Detect which cell encompasses the target text, then output its (X, Y) center coordinate. 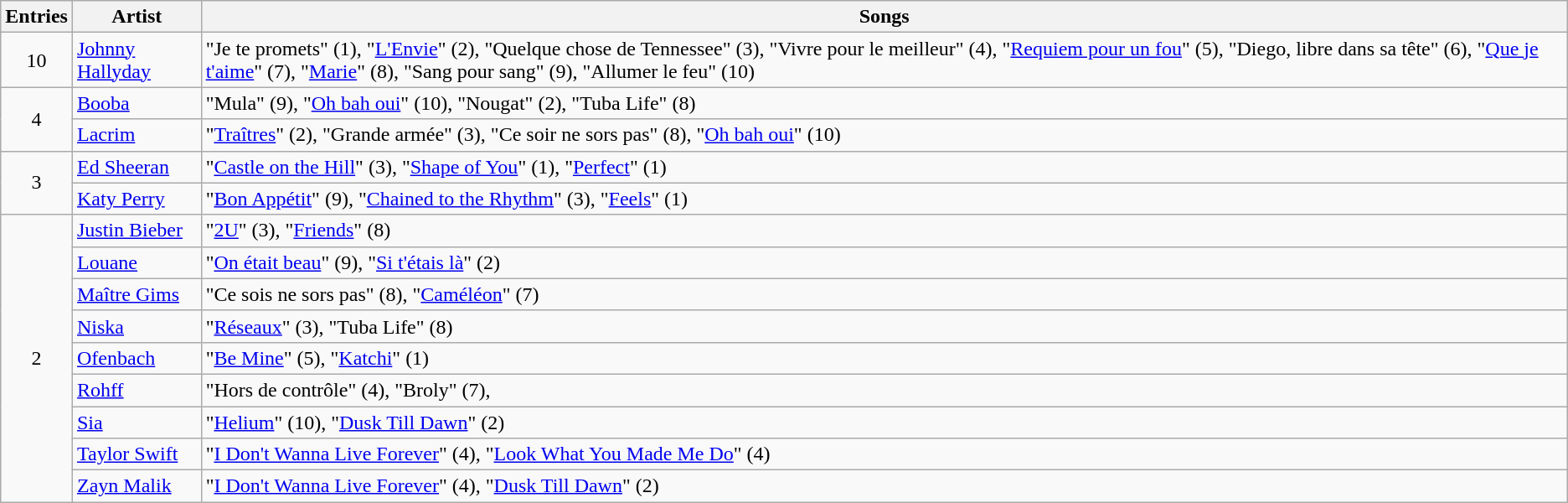
"Réseaux" (3), "Tuba Life" (8) (885, 326)
"On était beau" (9), "Si t'étais là" (2) (885, 262)
Rohff (137, 390)
"I Don't Wanna Live Forever" (4), "Look What You Made Me Do" (4) (885, 454)
"Bon Appétit" (9), "Chained to the Rhythm" (3), "Feels" (1) (885, 199)
"Mula" (9), "Oh bah oui" (10), "Nougat" (2), "Tuba Life" (8) (885, 103)
Booba (137, 103)
"2U" (3), "Friends" (8) (885, 231)
"Traîtres" (2), "Grande armée" (3), "Ce soir ne sors pas" (8), "Oh bah oui" (10) (885, 135)
Ofenbach (137, 358)
Lacrim (137, 135)
2 (37, 359)
10 (37, 60)
Justin Bieber (137, 231)
Maître Gims (137, 294)
"Castle on the Hill" (3), "Shape of You" (1), "Perfect" (1) (885, 167)
Songs (885, 17)
"Hors de contrôle" (4), "Broly" (7), (885, 390)
Artist (137, 17)
Louane (137, 262)
4 (37, 119)
"I Don't Wanna Live Forever" (4), "Dusk Till Dawn" (2) (885, 486)
Katy Perry (137, 199)
"Be Mine" (5), "Katchi" (1) (885, 358)
3 (37, 183)
Niska (137, 326)
Sia (137, 422)
"Helium" (10), "Dusk Till Dawn" (2) (885, 422)
Entries (37, 17)
"Ce sois ne sors pas" (8), "Caméléon" (7) (885, 294)
Taylor Swift (137, 454)
Zayn Malik (137, 486)
Johnny Hallyday (137, 60)
Ed Sheeran (137, 167)
